Identify which cell holds the provided text, then report its (x, y) central coordinate. 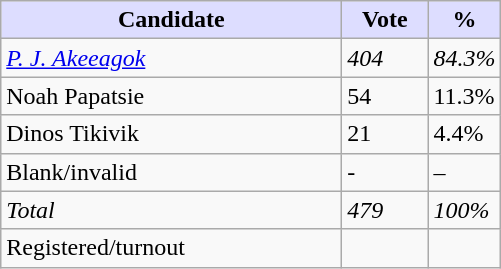
404 (385, 58)
Dinos Tikivik (172, 134)
Candidate (172, 20)
Vote (385, 20)
% (464, 20)
Total (172, 210)
21 (385, 134)
100% (464, 210)
- (385, 172)
Blank/invalid (172, 172)
P. J. Akeeagok (172, 58)
4.4% (464, 134)
84.3% (464, 58)
54 (385, 96)
11.3% (464, 96)
479 (385, 210)
Noah Papatsie (172, 96)
Registered/turnout (172, 248)
– (464, 172)
